Return (X, Y) of the center of cell containing provided text 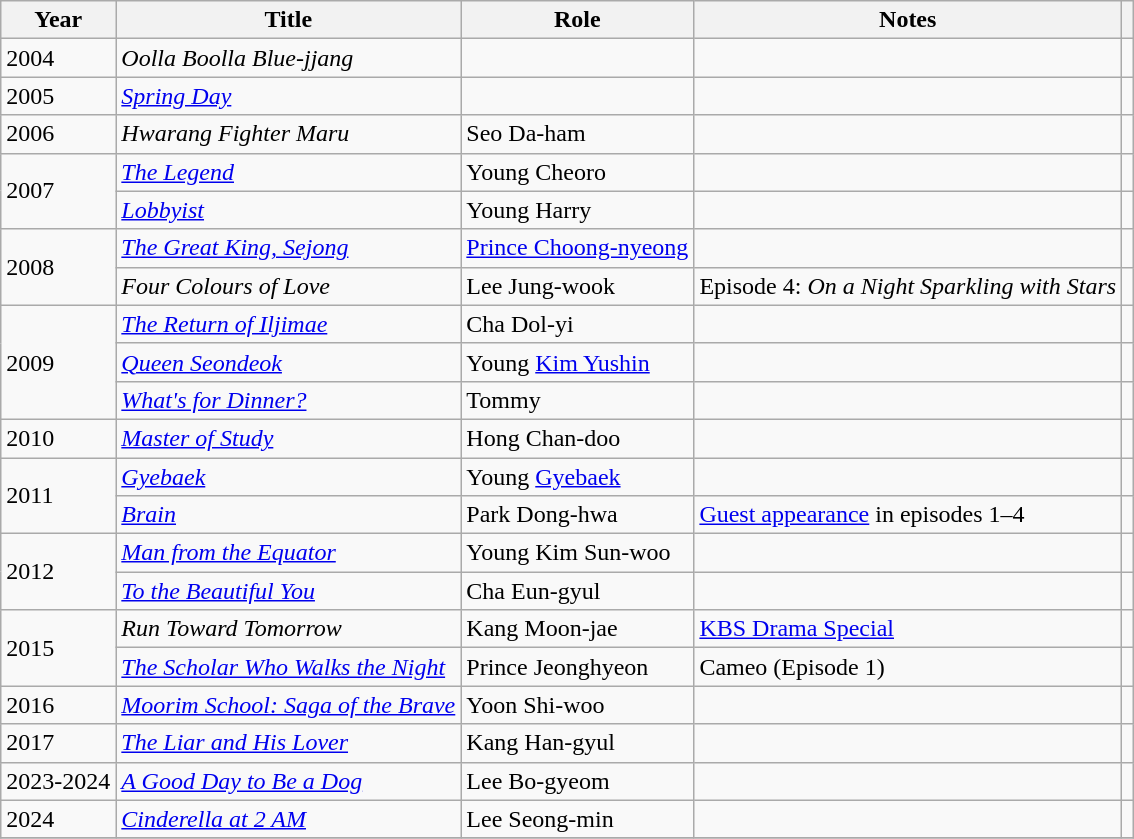
The Legend (288, 172)
2010 (58, 438)
KBS Drama Special (908, 629)
2006 (58, 134)
Tommy (578, 400)
Lobbyist (288, 210)
Lee Seong-min (578, 819)
Guest appearance in episodes 1–4 (908, 515)
Episode 4: On a Night Sparkling with Stars (908, 286)
A Good Day to Be a Dog (288, 781)
2004 (58, 58)
The Scholar Who Walks the Night (288, 667)
Young Harry (578, 210)
2005 (58, 96)
Spring Day (288, 96)
Oolla Boolla Blue-jjang (288, 58)
Role (578, 20)
Young Cheoro (578, 172)
2009 (58, 362)
Prince Choong-nyeong (578, 248)
Lee Bo-gyeom (578, 781)
Title (288, 20)
Cinderella at 2 AM (288, 819)
2015 (58, 648)
Park Dong-hwa (578, 515)
Kang Han-gyul (578, 743)
2008 (58, 267)
Notes (908, 20)
Run Toward Tomorrow (288, 629)
Young Kim Sun-woo (578, 553)
Cha Eun-gyul (578, 591)
Moorim School: Saga of the Brave (288, 705)
Yoon Shi-woo (578, 705)
To the Beautiful You (288, 591)
Brain (288, 515)
2016 (58, 705)
Prince Jeonghyeon (578, 667)
2023-2024 (58, 781)
2024 (58, 819)
The Great King, Sejong (288, 248)
Cha Dol-yi (578, 324)
Queen Seondeok (288, 362)
Young Kim Yushin (578, 362)
Seo Da-ham (578, 134)
Year (58, 20)
The Liar and His Lover (288, 743)
Hwarang Fighter Maru (288, 134)
2011 (58, 496)
Kang Moon-jae (578, 629)
Gyebaek (288, 477)
Four Colours of Love (288, 286)
Master of Study (288, 438)
2017 (58, 743)
Young Gyebaek (578, 477)
Man from the Equator (288, 553)
Cameo (Episode 1) (908, 667)
The Return of Iljimae (288, 324)
2007 (58, 191)
Lee Jung-wook (578, 286)
What's for Dinner? (288, 400)
2012 (58, 572)
Hong Chan-doo (578, 438)
